Detect which cell encompasses the target text, then output its [X, Y] center coordinate. 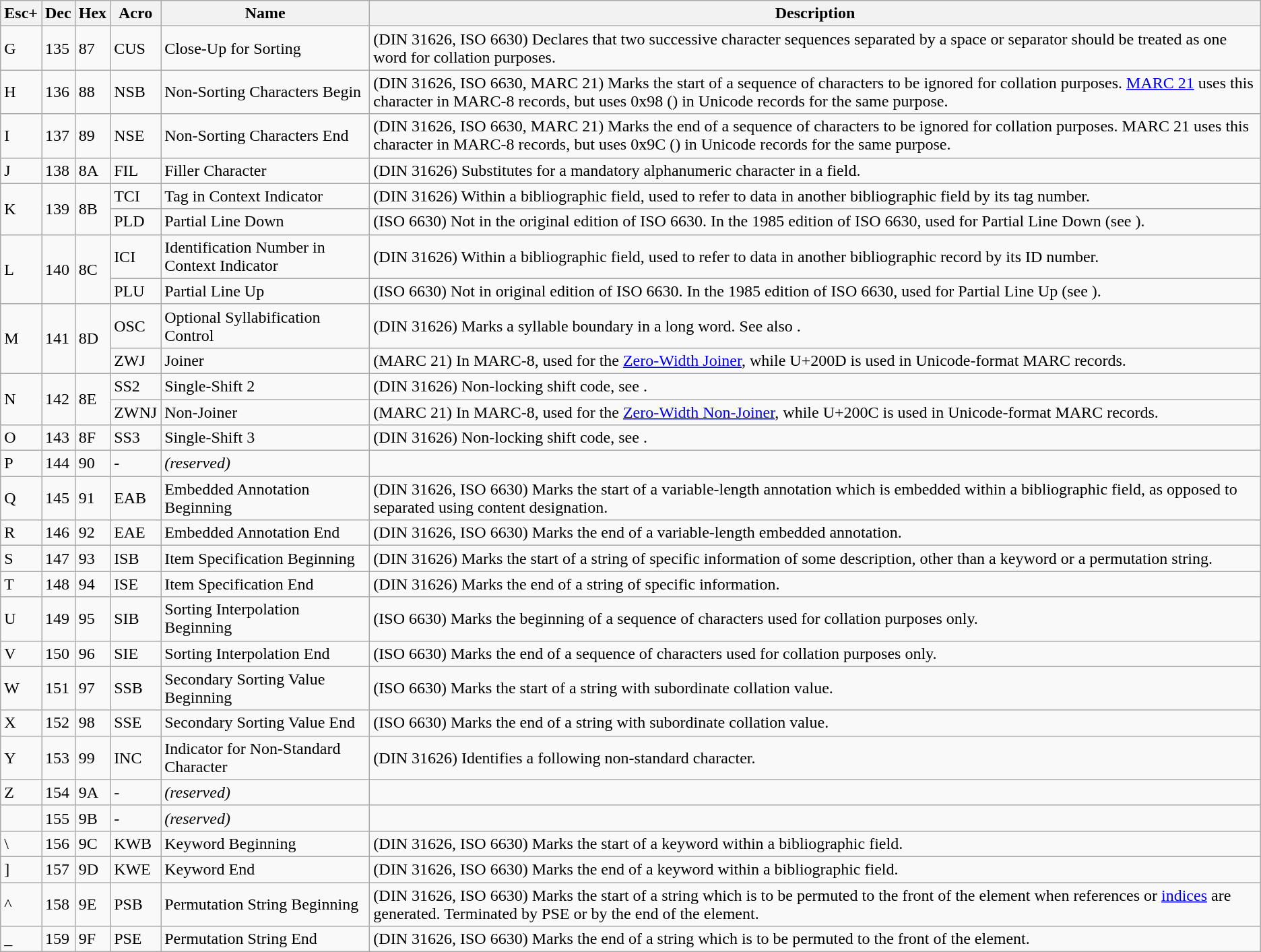
148 [59, 584]
(DIN 31626, ISO 6630) Marks the end of a string which is to be permuted to the front of the element. [815, 939]
Tag in Context Indicator [265, 196]
] [22, 869]
142 [59, 399]
PLU [136, 291]
139 [59, 209]
150 [59, 654]
(MARC 21) In MARC-8, used for the Zero-Width Non-Joiner, while U+200C is used in Unicode-format MARC records. [815, 412]
EAE [136, 533]
145 [59, 499]
9C [92, 844]
96 [92, 654]
^ [22, 904]
Non-Sorting Characters Begin [265, 92]
\ [22, 844]
143 [59, 438]
Description [815, 13]
(ISO 6630) Not in the original edition of ISO 6630. In the 1985 edition of ISO 6630, used for Partial Line Down (see ). [815, 222]
151 [59, 689]
(ISO 6630) Marks the start of a string with subordinate collation value. [815, 689]
(DIN 31626) Marks the end of a string of specific information. [815, 584]
93 [92, 559]
Dec [59, 13]
136 [59, 92]
156 [59, 844]
PSE [136, 939]
FIL [136, 170]
Keyword Beginning [265, 844]
147 [59, 559]
Esc+ [22, 13]
92 [92, 533]
SIE [136, 654]
N [22, 399]
(DIN 31626) Identifies a following non-standard character. [815, 757]
137 [59, 136]
X [22, 723]
90 [92, 464]
CUS [136, 49]
(DIN 31626) Substitutes for a mandatory alphanumeric character in a field. [815, 170]
(DIN 31626, ISO 6630) Marks the end of a keyword within a bibliographic field. [815, 869]
(DIN 31626) Marks the start of a string of specific information of some description, other than a keyword or a permutation string. [815, 559]
95 [92, 618]
Item Specification Beginning [265, 559]
8E [92, 399]
W [22, 689]
KWE [136, 869]
Hex [92, 13]
Identification Number in Context Indicator [265, 256]
V [22, 654]
SIB [136, 618]
9B [92, 818]
(DIN 31626) Marks a syllable boundary in a long word. See also . [815, 326]
Filler Character [265, 170]
88 [92, 92]
Close-Up for Sorting [265, 49]
Sorting Interpolation Beginning [265, 618]
U [22, 618]
8C [92, 269]
ISE [136, 584]
OSC [136, 326]
J [22, 170]
159 [59, 939]
99 [92, 757]
Partial Line Down [265, 222]
Partial Line Up [265, 291]
153 [59, 757]
Embedded Annotation End [265, 533]
Q [22, 499]
SS3 [136, 438]
Embedded Annotation Beginning [265, 499]
149 [59, 618]
EAB [136, 499]
ZWNJ [136, 412]
8F [92, 438]
141 [59, 338]
KWB [136, 844]
Keyword End [265, 869]
(DIN 31626) Within a bibliographic field, used to refer to data in another bibliographic field by its tag number. [815, 196]
Sorting Interpolation End [265, 654]
97 [92, 689]
(DIN 31626, ISO 6630) Marks the end of a variable-length embedded annotation. [815, 533]
K [22, 209]
8D [92, 338]
(ISO 6630) Marks the end of a sequence of characters used for collation purposes only. [815, 654]
Z [22, 792]
Secondary Sorting Value End [265, 723]
Y [22, 757]
TCI [136, 196]
ICI [136, 256]
PLD [136, 222]
9F [92, 939]
138 [59, 170]
157 [59, 869]
O [22, 438]
152 [59, 723]
(ISO 6630) Not in original edition of ISO 6630. In the 1985 edition of ISO 6630, used for Partial Line Up (see ). [815, 291]
87 [92, 49]
R [22, 533]
H [22, 92]
Permutation String End [265, 939]
PSB [136, 904]
S [22, 559]
144 [59, 464]
I [22, 136]
89 [92, 136]
INC [136, 757]
(DIN 31626) Within a bibliographic field, used to refer to data in another bibliographic record by its ID number. [815, 256]
Indicator for Non-Standard Character [265, 757]
(MARC 21) In MARC-8, used for the Zero-Width Joiner, while U+200D is used in Unicode-format MARC records. [815, 360]
SSE [136, 723]
Non-Joiner [265, 412]
8B [92, 209]
L [22, 269]
155 [59, 818]
ISB [136, 559]
T [22, 584]
(DIN 31626, ISO 6630) Marks the start of a keyword within a bibliographic field. [815, 844]
Single-Shift 2 [265, 386]
Joiner [265, 360]
154 [59, 792]
98 [92, 723]
94 [92, 584]
SSB [136, 689]
SS2 [136, 386]
Optional Syllabification Control [265, 326]
9E [92, 904]
135 [59, 49]
M [22, 338]
Acro [136, 13]
ZWJ [136, 360]
Item Specification End [265, 584]
91 [92, 499]
8A [92, 170]
Name [265, 13]
146 [59, 533]
9A [92, 792]
(ISO 6630) Marks the end of a string with subordinate collation value. [815, 723]
NSB [136, 92]
Permutation String Beginning [265, 904]
_ [22, 939]
158 [59, 904]
(ISO 6630) Marks the beginning of a sequence of characters used for collation purposes only. [815, 618]
Single-Shift 3 [265, 438]
G [22, 49]
140 [59, 269]
9D [92, 869]
Non-Sorting Characters End [265, 136]
NSE [136, 136]
P [22, 464]
Secondary Sorting Value Beginning [265, 689]
